Return the (x, y) coordinate for the center point of the cell that contains the specified text.  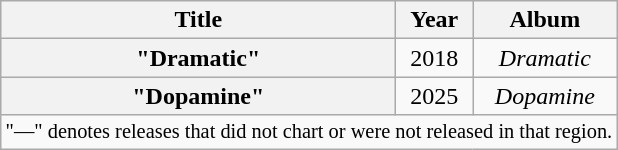
"Dramatic" (198, 58)
Title (198, 20)
Year (434, 20)
Dopamine (545, 96)
Dramatic (545, 58)
2018 (434, 58)
"—" denotes releases that did not chart or were not released in that region. (309, 132)
Album (545, 20)
2025 (434, 96)
"Dopamine" (198, 96)
